Capture the cell that displays the provided text and extract its [x, y] central coordinate. 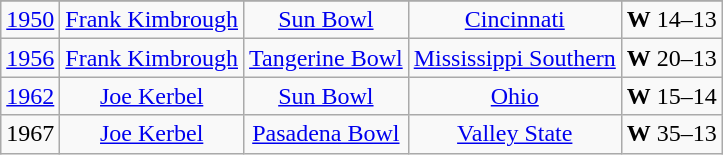
1950 [30, 20]
Ohio [514, 96]
Pasadena Bowl [326, 134]
W 14–13 [672, 20]
Tangerine Bowl [326, 58]
Valley State [514, 134]
W 15–14 [672, 96]
1956 [30, 58]
Mississippi Southern [514, 58]
1967 [30, 134]
W 35–13 [672, 134]
Cincinnati [514, 20]
1962 [30, 96]
W 20–13 [672, 58]
